Output the (X, Y) coordinate of the center of the cell containing the given text.  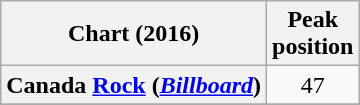
Peakposition (313, 34)
Canada Rock (Billboard) (134, 85)
Chart (2016) (134, 34)
47 (313, 85)
